Identify which cell holds the provided text, then report its (x, y) central coordinate. 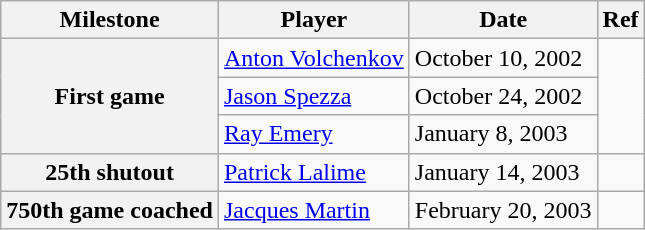
Patrick Lalime (314, 172)
750th game coached (110, 210)
25th shutout (110, 172)
First game (110, 96)
January 8, 2003 (503, 134)
Milestone (110, 20)
Ray Emery (314, 134)
February 20, 2003 (503, 210)
Player (314, 20)
October 24, 2002 (503, 96)
Jason Spezza (314, 96)
Date (503, 20)
October 10, 2002 (503, 58)
Anton Volchenkov (314, 58)
January 14, 2003 (503, 172)
Jacques Martin (314, 210)
Ref (620, 20)
